Detect which cell encompasses the target text, then output its (X, Y) center coordinate. 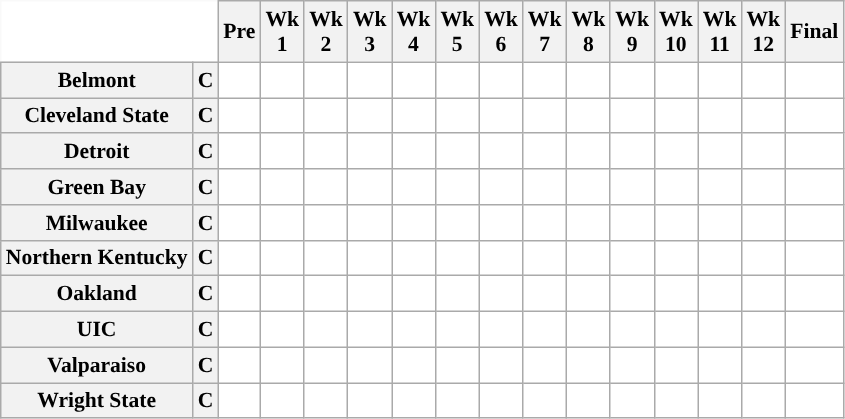
Detroit (97, 152)
Wk6 (501, 32)
Wk8 (589, 32)
Final (814, 32)
Wk5 (457, 32)
Wk1 (282, 32)
Northern Kentucky (97, 258)
Belmont (97, 80)
Wk9 (632, 32)
Wk2 (326, 32)
UIC (97, 330)
Milwaukee (97, 223)
Wk12 (763, 32)
Wk4 (414, 32)
Wk11 (720, 32)
Pre (239, 32)
Green Bay (97, 187)
Wright State (97, 401)
Wk10 (676, 32)
Valparaiso (97, 365)
Wk3 (370, 32)
Cleveland State (97, 116)
Wk7 (545, 32)
Oakland (97, 294)
